Return the [x, y] coordinate for the center point of the cell that contains the specified text.  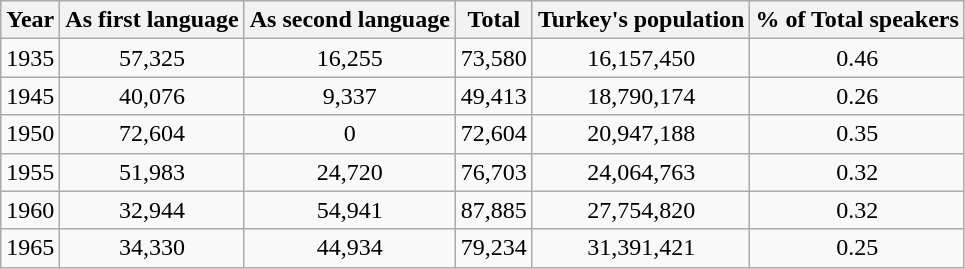
0.26 [857, 96]
1950 [30, 134]
0 [350, 134]
% of Total speakers [857, 20]
24,064,763 [641, 172]
32,944 [152, 210]
Total [494, 20]
1945 [30, 96]
27,754,820 [641, 210]
57,325 [152, 58]
9,337 [350, 96]
As first language [152, 20]
Year [30, 20]
24,720 [350, 172]
76,703 [494, 172]
54,941 [350, 210]
79,234 [494, 248]
31,391,421 [641, 248]
Turkey's population [641, 20]
1935 [30, 58]
1960 [30, 210]
44,934 [350, 248]
49,413 [494, 96]
As second language [350, 20]
40,076 [152, 96]
34,330 [152, 248]
16,255 [350, 58]
1955 [30, 172]
73,580 [494, 58]
87,885 [494, 210]
0.35 [857, 134]
0.46 [857, 58]
18,790,174 [641, 96]
16,157,450 [641, 58]
0.25 [857, 248]
1965 [30, 248]
51,983 [152, 172]
20,947,188 [641, 134]
